Provide the (x, y) coordinate of the cell's center where the given text is located.  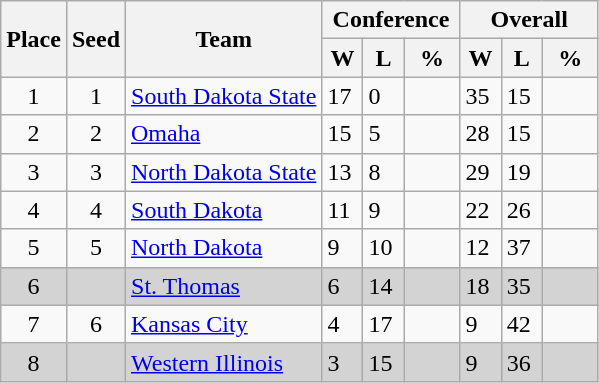
14 (384, 286)
26 (522, 210)
11 (342, 210)
South Dakota State (224, 96)
South Dakota (224, 210)
North Dakota State (224, 172)
37 (522, 248)
Team (224, 39)
Seed (96, 39)
22 (480, 210)
29 (480, 172)
Kansas City (224, 324)
Overall (529, 20)
28 (480, 134)
0 (384, 96)
St. Thomas (224, 286)
18 (480, 286)
Western Illinois (224, 362)
7 (34, 324)
Omaha (224, 134)
12 (480, 248)
19 (522, 172)
10 (384, 248)
13 (342, 172)
Conference (391, 20)
42 (522, 324)
36 (522, 362)
North Dakota (224, 248)
Place (34, 39)
